Detect which cell encompasses the target text, then output its [x, y] center coordinate. 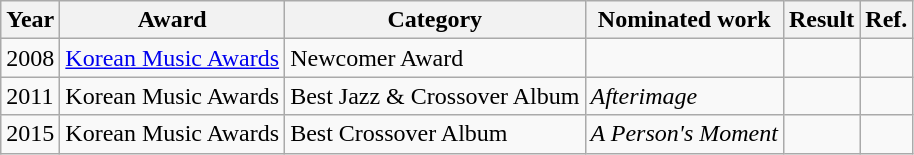
2011 [30, 96]
Afterimage [684, 96]
Best Crossover Album [435, 134]
Category [435, 20]
2015 [30, 134]
Year [30, 20]
Newcomer Award [435, 58]
2008 [30, 58]
Nominated work [684, 20]
A Person's Moment [684, 134]
Best Jazz & Crossover Album [435, 96]
Award [172, 20]
Ref. [886, 20]
Result [821, 20]
